From the cell containing the given text, extract its center point as (x, y) coordinate. 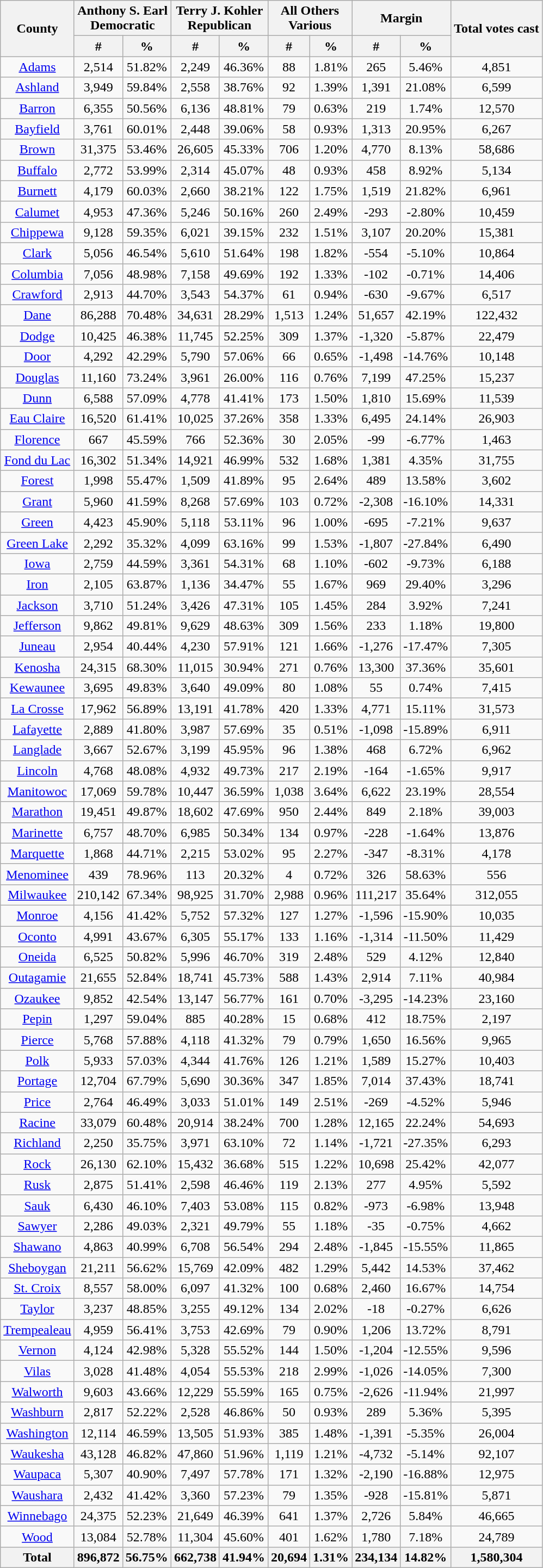
7,497 (195, 1474)
1.51% (331, 232)
Burnett (37, 191)
3,710 (98, 605)
Langlade (37, 750)
1,463 (497, 439)
2,954 (98, 647)
35.64% (425, 895)
5,996 (195, 957)
13,876 (497, 833)
Washburn (37, 1412)
1,206 (377, 1330)
17,962 (98, 709)
161 (288, 999)
Chippewa (37, 232)
2,321 (195, 1226)
1,513 (288, 315)
-0.75% (425, 1226)
2.49% (331, 212)
468 (377, 750)
515 (288, 1164)
-630 (377, 295)
2,772 (98, 170)
6,985 (195, 833)
4,178 (497, 853)
4,770 (377, 150)
10,425 (98, 336)
2,292 (98, 543)
3,361 (195, 563)
4,156 (98, 915)
3,761 (98, 129)
-1,807 (377, 543)
35.75% (147, 1143)
4.35% (425, 460)
14,331 (497, 501)
312,055 (497, 895)
67.79% (147, 1081)
33,079 (98, 1123)
Terry J. KohlerRepublican (219, 18)
Waushara (37, 1495)
Oneida (37, 957)
Florence (37, 439)
56.62% (147, 1268)
6,517 (497, 295)
47.31% (244, 605)
-11.94% (425, 1392)
12,840 (497, 957)
217 (288, 771)
6,305 (195, 936)
-928 (377, 1495)
-1,314 (377, 936)
-4,732 (377, 1454)
2,726 (377, 1516)
42.09% (244, 1268)
1.28% (331, 1123)
15,769 (195, 1268)
103 (288, 501)
-1,498 (377, 357)
Barron (37, 108)
55.47% (147, 481)
412 (377, 1019)
48.85% (147, 1309)
2,249 (195, 67)
59.35% (147, 232)
24,375 (98, 1516)
-16.10% (425, 501)
39,003 (497, 812)
55.52% (244, 1350)
52.23% (147, 1516)
24,789 (497, 1536)
63.16% (244, 543)
57.03% (147, 1061)
2.44% (331, 812)
42.29% (147, 357)
3,602 (497, 481)
319 (288, 957)
5,118 (195, 522)
41.78% (244, 709)
4,863 (98, 1247)
44.71% (147, 853)
0.65% (331, 357)
26.00% (244, 377)
-102 (377, 274)
Outagamie (37, 978)
2.18% (425, 812)
6,430 (98, 1205)
-9.67% (425, 295)
Clark (37, 253)
11,015 (195, 667)
30.94% (244, 667)
5,592 (497, 1185)
5,790 (195, 357)
60.01% (147, 129)
198 (288, 253)
9,596 (497, 1350)
Ozaukee (37, 999)
17,069 (98, 791)
1.08% (331, 688)
6,708 (195, 1247)
Oconto (37, 936)
3,987 (195, 729)
Manitowoc (37, 791)
2.51% (331, 1102)
1.53% (331, 543)
35,601 (497, 667)
16,302 (98, 460)
46.54% (147, 253)
15.27% (425, 1061)
-18 (377, 1309)
50.16% (244, 212)
6,021 (195, 232)
4 (288, 874)
-1,320 (377, 336)
2,528 (195, 1412)
284 (377, 605)
Wood (37, 1536)
Sheboygan (37, 1268)
Marinette (37, 833)
42.98% (147, 1350)
-0.27% (425, 1309)
56.75% (147, 1557)
21,655 (98, 978)
7.11% (425, 978)
La Crosse (37, 709)
766 (195, 439)
68.30% (147, 667)
59.84% (147, 88)
1.67% (331, 584)
Monroe (37, 915)
Lafayette (37, 729)
Vernon (37, 1350)
6,757 (98, 833)
5,752 (195, 915)
4,771 (377, 709)
1.85% (331, 1081)
37.26% (244, 419)
10,447 (195, 791)
7,014 (377, 1081)
49.81% (147, 626)
Jackson (37, 605)
7,415 (497, 688)
Fond du Lac (37, 460)
1.74% (425, 108)
2,764 (98, 1102)
45.60% (244, 1536)
5,933 (98, 1061)
1,313 (377, 129)
5,442 (377, 1268)
1.45% (331, 605)
556 (497, 874)
54.31% (244, 563)
Forest (37, 481)
Crawford (37, 295)
49.09% (244, 688)
-15.81% (425, 1495)
Pepin (37, 1019)
1.10% (331, 563)
Iowa (37, 563)
1,810 (377, 398)
4,959 (98, 1330)
105 (288, 605)
Sauk (37, 1205)
Columbia (37, 274)
29.40% (425, 584)
3.92% (425, 605)
1,589 (377, 1061)
4,344 (195, 1061)
2,660 (195, 191)
35.32% (147, 543)
5.46% (425, 67)
9,629 (195, 626)
16.56% (425, 1040)
Pierce (37, 1040)
46.39% (244, 1516)
2,314 (195, 170)
-0.71% (425, 274)
County (37, 28)
Juneau (37, 647)
Jefferson (37, 626)
Winnebago (37, 1516)
10,403 (497, 1061)
-14.76% (425, 357)
-6.98% (425, 1205)
53.08% (244, 1205)
1,780 (377, 1536)
13,084 (98, 1536)
50 (288, 1412)
36.59% (244, 791)
47.36% (147, 212)
5.36% (425, 1412)
-5.14% (425, 1454)
-1.65% (425, 771)
Eau Claire (37, 419)
-5.35% (425, 1433)
4.95% (425, 1185)
1.20% (331, 150)
-17.47% (425, 647)
40.44% (147, 647)
Walworth (37, 1392)
40,984 (497, 978)
277 (377, 1185)
2.27% (331, 853)
6,962 (497, 750)
2.64% (331, 481)
5,690 (195, 1081)
13,300 (377, 667)
294 (288, 1247)
3,426 (195, 605)
40.99% (147, 1247)
45.90% (147, 522)
25.42% (425, 1164)
1.16% (331, 936)
13,191 (195, 709)
48.70% (147, 833)
72 (288, 1143)
1,580,304 (497, 1557)
56.77% (244, 999)
88 (288, 67)
1.22% (331, 1164)
5,307 (98, 1474)
4,292 (98, 357)
-14.23% (425, 999)
Menominee (37, 874)
92 (288, 88)
1,509 (195, 481)
20.95% (425, 129)
63.87% (147, 584)
122 (288, 191)
57.09% (147, 398)
-12.55% (425, 1350)
0.75% (331, 1392)
5,768 (98, 1040)
2,598 (195, 1185)
-602 (377, 563)
3,667 (98, 750)
-15.55% (425, 1247)
1,297 (98, 1019)
Vilas (37, 1371)
Calumet (37, 212)
Kewaunee (37, 688)
41.59% (147, 501)
52.84% (147, 978)
Racine (37, 1123)
9,862 (98, 626)
218 (288, 1371)
21.08% (425, 88)
16,520 (98, 419)
6,525 (98, 957)
-695 (377, 522)
2,250 (98, 1143)
49.73% (244, 771)
26,903 (497, 419)
22.24% (425, 1123)
13,948 (497, 1205)
Kenosha (37, 667)
48.81% (244, 108)
5,056 (98, 253)
6,293 (497, 1143)
36.68% (244, 1164)
10,035 (497, 915)
-6.77% (425, 439)
121 (288, 647)
458 (377, 170)
Marquette (37, 853)
115 (288, 1205)
86,288 (98, 315)
50.56% (147, 108)
54,693 (497, 1123)
1,119 (288, 1454)
6,911 (497, 729)
-14.05% (425, 1371)
51.93% (244, 1433)
51.01% (244, 1102)
46.10% (147, 1205)
57.91% (244, 647)
6,267 (497, 129)
2,889 (98, 729)
-11.50% (425, 936)
56.41% (147, 1330)
45.59% (147, 439)
-1,276 (377, 647)
7,199 (377, 377)
15,237 (497, 377)
Richland (37, 1143)
46,665 (497, 1516)
52.25% (244, 336)
23,160 (497, 999)
2.05% (331, 439)
4,118 (195, 1040)
41.80% (147, 729)
55.59% (244, 1392)
20.32% (244, 874)
-1,721 (377, 1143)
45.33% (244, 150)
4,124 (98, 1350)
289 (377, 1412)
2,448 (195, 129)
Lincoln (37, 771)
54.37% (244, 295)
43.66% (147, 1392)
Price (37, 1102)
234,134 (377, 1557)
7,056 (98, 274)
1.48% (331, 1433)
3,949 (98, 88)
5,871 (497, 1495)
210,142 (98, 895)
37.36% (425, 667)
31,755 (497, 460)
2,286 (98, 1226)
6,136 (195, 108)
2,988 (288, 895)
Trempealeau (37, 1330)
133 (288, 936)
58,686 (497, 150)
Marathon (37, 812)
4,778 (195, 398)
0.94% (331, 295)
41.94% (244, 1557)
80 (288, 688)
2,558 (195, 88)
Adams (37, 67)
-9.73% (425, 563)
46.46% (244, 1185)
St. Croix (37, 1288)
3,296 (497, 584)
21,649 (195, 1516)
1.39% (331, 88)
-228 (377, 833)
1,038 (288, 791)
1.14% (331, 1143)
8.92% (425, 170)
Portage (37, 1081)
Green (37, 522)
662,738 (195, 1557)
260 (288, 212)
Green Lake (37, 543)
1,650 (377, 1040)
46.70% (244, 957)
2,875 (98, 1185)
55.17% (244, 936)
6,188 (497, 563)
15,381 (497, 232)
35 (288, 729)
2,514 (98, 67)
2,460 (377, 1288)
56.89% (147, 709)
46.49% (147, 1102)
5,134 (497, 170)
Waukesha (37, 1454)
11,160 (98, 377)
0.82% (331, 1205)
-1.64% (425, 833)
4,851 (497, 67)
3,971 (195, 1143)
62.10% (147, 1164)
44.70% (147, 295)
3,237 (98, 1309)
Shawano (37, 1247)
1.29% (331, 1268)
532 (288, 460)
1,136 (195, 584)
11,429 (497, 936)
4,099 (195, 543)
37.43% (425, 1081)
2.19% (331, 771)
969 (377, 584)
849 (377, 812)
-1,845 (377, 1247)
1,519 (377, 191)
0.97% (331, 833)
885 (195, 1019)
-269 (377, 1102)
8,557 (98, 1288)
Douglas (37, 377)
2,914 (377, 978)
4,991 (98, 936)
420 (288, 709)
9,637 (497, 522)
529 (377, 957)
66 (288, 357)
Washington (37, 1433)
58.63% (425, 874)
3,255 (195, 1309)
-15.89% (425, 729)
20,694 (288, 1557)
15 (288, 1019)
5,246 (195, 212)
48 (288, 170)
9,852 (98, 999)
23.19% (425, 791)
265 (377, 67)
Dodge (37, 336)
31,375 (98, 150)
47.69% (244, 812)
192 (288, 274)
51.64% (244, 253)
401 (288, 1536)
Waupaca (37, 1474)
Total votes cast (497, 28)
6,490 (497, 543)
15.11% (425, 709)
11,745 (195, 336)
51.41% (147, 1185)
3,360 (195, 1495)
1,998 (98, 481)
9,917 (497, 771)
232 (288, 232)
126 (288, 1061)
-1,098 (377, 729)
50.82% (147, 957)
641 (288, 1516)
13.58% (425, 481)
667 (98, 439)
11,539 (497, 398)
9,128 (98, 232)
41.89% (244, 481)
20,914 (195, 1123)
44.59% (147, 563)
0.63% (331, 108)
63.10% (244, 1143)
-347 (377, 853)
326 (377, 874)
78.96% (147, 874)
1.82% (331, 253)
20.20% (425, 232)
8,268 (195, 501)
165 (288, 1392)
4,423 (98, 522)
48.63% (244, 626)
0.74% (425, 688)
21.82% (425, 191)
60.03% (147, 191)
39.06% (244, 129)
Bayfield (37, 129)
13,505 (195, 1433)
1,391 (377, 88)
127 (288, 915)
3,028 (98, 1371)
73.24% (147, 377)
39.15% (244, 232)
0.51% (331, 729)
113 (195, 874)
-16.88% (425, 1474)
45.07% (244, 170)
Ashland (37, 88)
92,107 (497, 1454)
22,479 (497, 336)
3,199 (195, 750)
122,432 (497, 315)
45.73% (244, 978)
1.32% (331, 1474)
-5.10% (425, 253)
58 (288, 129)
38.21% (244, 191)
41.48% (147, 1371)
13.72% (425, 1330)
Sawyer (37, 1226)
Buffalo (37, 170)
0.96% (331, 895)
53.46% (147, 150)
896,872 (98, 1557)
1,381 (377, 460)
1.66% (331, 647)
12,975 (497, 1474)
21,997 (497, 1392)
-1,391 (377, 1433)
1.75% (331, 191)
All OthersVarious (310, 18)
46.38% (147, 336)
219 (377, 108)
14.53% (425, 1268)
46.86% (244, 1412)
100 (288, 1288)
-1,596 (377, 915)
51.34% (147, 460)
2,817 (98, 1412)
6,961 (497, 191)
-7.21% (425, 522)
52.78% (147, 1536)
0.70% (331, 999)
Dunn (37, 398)
Taylor (37, 1309)
358 (288, 419)
7,241 (497, 605)
-1,204 (377, 1350)
61 (288, 295)
-27.35% (425, 1143)
37,462 (497, 1268)
9,965 (497, 1040)
53.99% (147, 170)
49.83% (147, 688)
18,602 (195, 812)
1.43% (331, 978)
950 (288, 812)
15,432 (195, 1164)
61.41% (147, 419)
49.69% (244, 274)
-35 (377, 1226)
10,698 (377, 1164)
171 (288, 1474)
-1,026 (377, 1371)
-3,295 (377, 999)
1.68% (331, 460)
7.18% (425, 1536)
700 (288, 1123)
-5.87% (425, 336)
8.13% (425, 150)
11,865 (497, 1247)
Rusk (37, 1185)
111,217 (377, 895)
2,215 (195, 853)
1.27% (331, 915)
51.96% (244, 1454)
Margin (402, 18)
5,946 (497, 1102)
49.12% (244, 1309)
51.24% (147, 605)
48.08% (147, 771)
52.67% (147, 750)
52.36% (244, 439)
3,695 (98, 688)
1.62% (331, 1536)
2,105 (98, 584)
2,759 (98, 563)
Brown (37, 150)
-4.52% (425, 1102)
4,179 (98, 191)
12,570 (497, 108)
46.82% (147, 1454)
59.04% (147, 1019)
1.24% (331, 315)
47,860 (195, 1454)
14,754 (497, 1288)
40.90% (147, 1474)
Rock (37, 1164)
6,495 (377, 419)
53.02% (244, 853)
26,130 (98, 1164)
1.56% (331, 626)
52.22% (147, 1412)
59.78% (147, 791)
24.14% (425, 419)
98,925 (195, 895)
51.82% (147, 67)
2.99% (331, 1371)
14,921 (195, 460)
40.28% (244, 1019)
588 (288, 978)
38.24% (244, 1123)
68 (288, 563)
2,913 (98, 295)
26,004 (497, 1433)
-2,308 (377, 501)
34,631 (195, 315)
49.03% (147, 1226)
15.69% (425, 398)
18.75% (425, 1019)
12,165 (377, 1123)
271 (288, 667)
42,077 (497, 1164)
14,406 (497, 274)
3,107 (377, 232)
14.82% (425, 1557)
4,662 (497, 1226)
11,304 (195, 1536)
Door (37, 357)
60.48% (147, 1123)
12,114 (98, 1433)
57.23% (244, 1495)
0.90% (331, 1330)
8,791 (497, 1330)
149 (288, 1102)
30.36% (244, 1081)
385 (288, 1433)
5,395 (497, 1412)
45.95% (244, 750)
6,588 (98, 398)
53.11% (244, 522)
42.19% (425, 315)
4,953 (98, 212)
57.78% (244, 1474)
7,305 (497, 647)
7,300 (497, 1371)
21,211 (98, 1268)
Dane (37, 315)
2,432 (98, 1495)
57.06% (244, 357)
119 (288, 1185)
31,573 (497, 709)
Anthony S. EarlDemocratic (122, 18)
1.38% (331, 750)
-15.90% (425, 915)
2.13% (331, 1185)
10,459 (497, 212)
9,603 (98, 1392)
-27.84% (425, 543)
6,355 (98, 108)
5.84% (425, 1516)
28,554 (497, 791)
57.88% (147, 1040)
28.29% (244, 315)
5,328 (195, 1350)
706 (288, 150)
3.64% (331, 791)
4,768 (98, 771)
46.59% (147, 1433)
58.00% (147, 1288)
4.12% (425, 957)
34.47% (244, 584)
6,622 (377, 791)
144 (288, 1350)
51,657 (377, 315)
Polk (37, 1061)
6,599 (497, 88)
489 (377, 481)
43.67% (147, 936)
1,868 (98, 853)
46.99% (244, 460)
439 (98, 874)
Milwaukee (37, 895)
-2,626 (377, 1392)
2.02% (331, 1309)
10,025 (195, 419)
-164 (377, 771)
173 (288, 398)
0.79% (331, 1040)
10,148 (497, 357)
13,147 (195, 999)
233 (377, 626)
49.79% (244, 1226)
47.25% (425, 377)
3,753 (195, 1330)
-293 (377, 212)
4,230 (195, 647)
12,229 (195, 1392)
5,610 (195, 253)
3,961 (195, 377)
19,451 (98, 812)
57.32% (244, 915)
-99 (377, 439)
1.35% (331, 1495)
-973 (377, 1205)
Grant (37, 501)
46.36% (244, 67)
4,932 (195, 771)
5,960 (98, 501)
-2,190 (377, 1474)
42.69% (244, 1330)
42.54% (147, 999)
12,704 (98, 1081)
7,403 (195, 1205)
41.41% (244, 398)
50.34% (244, 833)
347 (288, 1081)
482 (288, 1268)
99 (288, 543)
67.34% (147, 895)
70.48% (147, 315)
1.00% (331, 522)
3,033 (195, 1102)
-8.31% (425, 853)
3,543 (195, 295)
4,054 (195, 1371)
Iron (37, 584)
-554 (377, 253)
6,097 (195, 1288)
26,605 (195, 150)
30 (288, 439)
43,128 (98, 1454)
-2.80% (425, 212)
1.31% (331, 1557)
19,800 (497, 626)
49.87% (147, 812)
10,864 (497, 253)
6.72% (425, 750)
1.81% (331, 67)
38.76% (244, 88)
55.53% (244, 1371)
24,315 (98, 667)
Total (37, 1557)
16.67% (425, 1288)
7,158 (195, 274)
6,626 (497, 1309)
56.54% (244, 1247)
48.98% (147, 274)
31.70% (244, 895)
41.76% (244, 1061)
2,197 (497, 1019)
3,640 (195, 688)
116 (288, 377)
